Return [X, Y] of the center of cell containing provided text 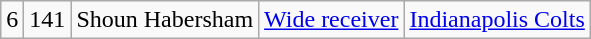
6 [12, 20]
Shoun Habersham [165, 20]
Indianapolis Colts [497, 20]
141 [48, 20]
Wide receiver [332, 20]
